Capture the cell that displays the provided text and extract its [x, y] central coordinate. 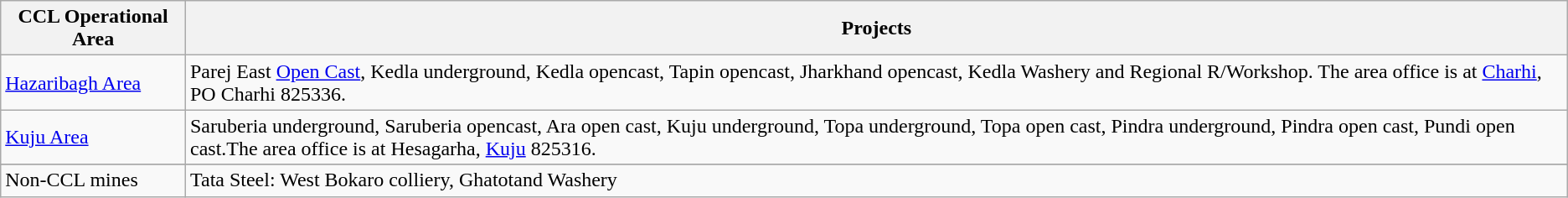
Hazaribagh Area [94, 82]
Projects [876, 29]
Non-CCL mines [94, 180]
Kuju Area [94, 138]
Tata Steel: West Bokaro colliery, Ghatotand Washery [876, 180]
CCL Operational Area [94, 29]
